Output the [X, Y] coordinate of the center of the cell containing the given text.  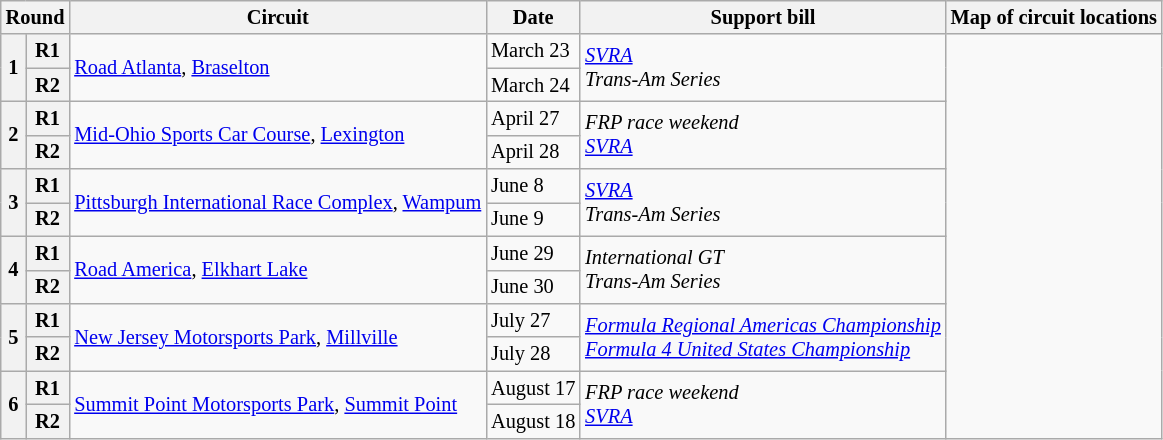
April 27 [533, 118]
Round [36, 17]
Date [533, 17]
July 28 [533, 354]
Mid-Ohio Sports Car Course, Lexington [278, 134]
5 [14, 336]
June 29 [533, 253]
Map of circuit locations [1054, 17]
April 28 [533, 152]
4 [14, 270]
Support bill [763, 17]
1 [14, 68]
August 17 [533, 388]
Summit Point Motorsports Park, Summit Point [278, 404]
International GTTrans-Am Series [763, 270]
2 [14, 134]
6 [14, 404]
Road America, Elkhart Lake [278, 270]
Formula Regional Americas ChampionshipFormula 4 United States Championship [763, 336]
Circuit [278, 17]
July 27 [533, 320]
June 8 [533, 186]
Road Atlanta, Braselton [278, 68]
June 9 [533, 219]
June 30 [533, 287]
August 18 [533, 421]
Pittsburgh International Race Complex, Wampum [278, 202]
New Jersey Motorsports Park, Millville [278, 336]
3 [14, 202]
March 24 [533, 85]
March 23 [533, 51]
